Find where the given text appears and provide that cell's center as (x, y) coordinate. 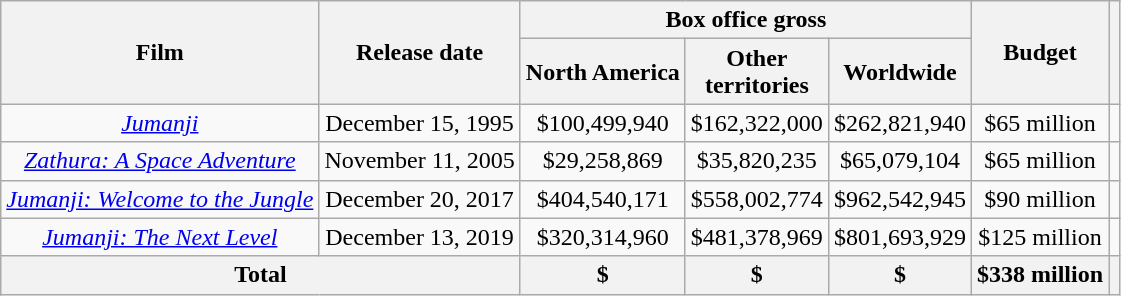
December 13, 2019 (420, 237)
$65,079,104 (900, 161)
$100,499,940 (602, 123)
$558,002,774 (756, 199)
Total (261, 275)
December 20, 2017 (420, 199)
$125 million (1040, 237)
$35,820,235 (756, 161)
North America (602, 72)
November 11, 2005 (420, 161)
$262,821,940 (900, 123)
$90 million (1040, 199)
Jumanji (160, 123)
$320,314,960 (602, 237)
Jumanji: Welcome to the Jungle (160, 199)
$29,258,869 (602, 161)
$162,322,000 (756, 123)
Zathura: A Space Adventure (160, 161)
$962,542,945 (900, 199)
$404,540,171 (602, 199)
Worldwide (900, 72)
Box office gross (746, 20)
December 15, 1995 (420, 123)
Release date (420, 52)
$481,378,969 (756, 237)
$338 million (1040, 275)
Otherterritories (756, 72)
$801,693,929 (900, 237)
Budget (1040, 52)
Jumanji: The Next Level (160, 237)
Film (160, 52)
